Capture the cell that displays the provided text and extract its [x, y] central coordinate. 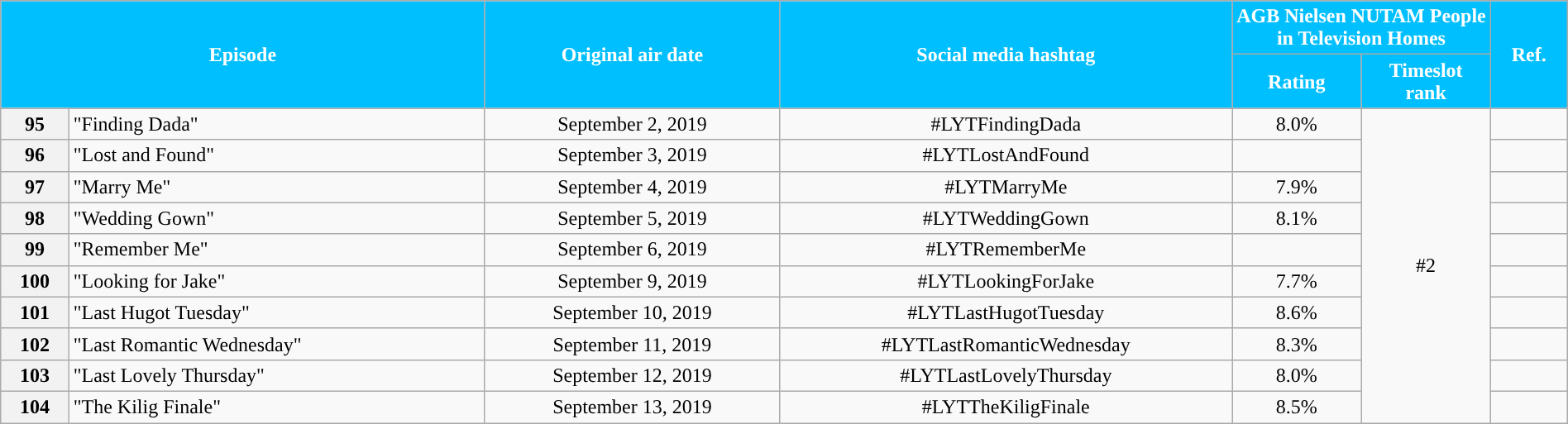
September 12, 2019 [632, 375]
#LYTFindingDada [1006, 124]
"Looking for Jake" [276, 281]
#LYTLostAndFound [1006, 155]
September 4, 2019 [632, 187]
104 [35, 407]
September 9, 2019 [632, 281]
September 5, 2019 [632, 218]
"Marry Me" [276, 187]
#LYTLastRomanticWednesday [1006, 344]
"The Kilig Finale" [276, 407]
"Lost and Found" [276, 155]
September 13, 2019 [632, 407]
September 2, 2019 [632, 124]
September 6, 2019 [632, 250]
"Finding Dada" [276, 124]
"Last Lovely Thursday" [276, 375]
7.9% [1297, 187]
97 [35, 187]
Episode [243, 55]
"Last Romantic Wednesday" [276, 344]
8.6% [1297, 312]
8.5% [1297, 407]
AGB Nielsen NUTAM People in Television Homes [1361, 28]
#LYTLookingForJake [1006, 281]
"Last Hugot Tuesday" [276, 312]
Rating [1297, 81]
98 [35, 218]
95 [35, 124]
#LYTLastLovelyThursday [1006, 375]
#LYTTheKiligFinale [1006, 407]
"Remember Me" [276, 250]
#LYTWeddingGown [1006, 218]
#LYTRememberMe [1006, 250]
96 [35, 155]
100 [35, 281]
Social media hashtag [1006, 55]
7.7% [1297, 281]
#2 [1426, 266]
101 [35, 312]
September 3, 2019 [632, 155]
8.3% [1297, 344]
September 10, 2019 [632, 312]
"Wedding Gown" [276, 218]
#LYTLastHugotTuesday [1006, 312]
103 [35, 375]
September 11, 2019 [632, 344]
Ref. [1528, 55]
#LYTMarryMe [1006, 187]
Timeslotrank [1426, 81]
102 [35, 344]
99 [35, 250]
Original air date [632, 55]
8.1% [1297, 218]
